For the text-containing cell, return its midpoint in [X, Y] coordinate format. 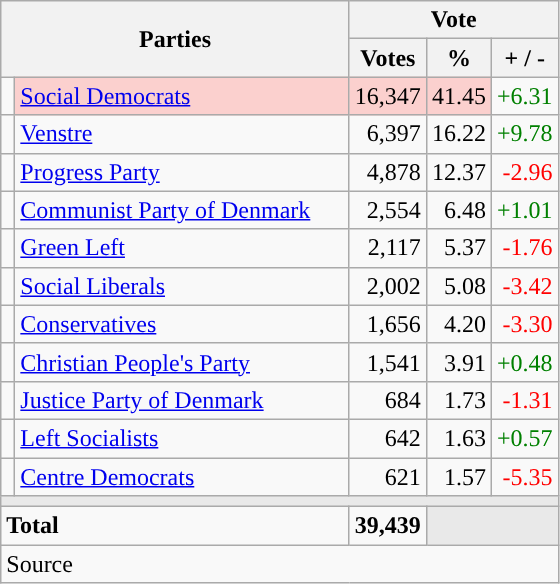
642 [388, 438]
4.20 [458, 324]
1,656 [388, 324]
1,541 [388, 362]
-3.42 [524, 286]
3.91 [458, 362]
Total [176, 526]
+9.78 [524, 134]
Justice Party of Denmark [182, 400]
Parties [176, 39]
+1.01 [524, 210]
4,878 [388, 172]
5.37 [458, 248]
16.22 [458, 134]
Social Liberals [182, 286]
% [458, 58]
-1.76 [524, 248]
Source [280, 564]
1.63 [458, 438]
Progress Party [182, 172]
+6.31 [524, 96]
41.45 [458, 96]
+ / - [524, 58]
-2.96 [524, 172]
2,117 [388, 248]
12.37 [458, 172]
Votes [388, 58]
Social Democrats [182, 96]
Vote [454, 20]
-5.35 [524, 477]
1.57 [458, 477]
16,347 [388, 96]
Communist Party of Denmark [182, 210]
39,439 [388, 526]
2,554 [388, 210]
Centre Democrats [182, 477]
+0.48 [524, 362]
621 [388, 477]
-1.31 [524, 400]
Green Left [182, 248]
-3.30 [524, 324]
684 [388, 400]
Left Socialists [182, 438]
2,002 [388, 286]
6.48 [458, 210]
Conservatives [182, 324]
+0.57 [524, 438]
5.08 [458, 286]
Venstre [182, 134]
Christian People's Party [182, 362]
1.73 [458, 400]
6,397 [388, 134]
